Return (x, y) of the center of cell containing provided text 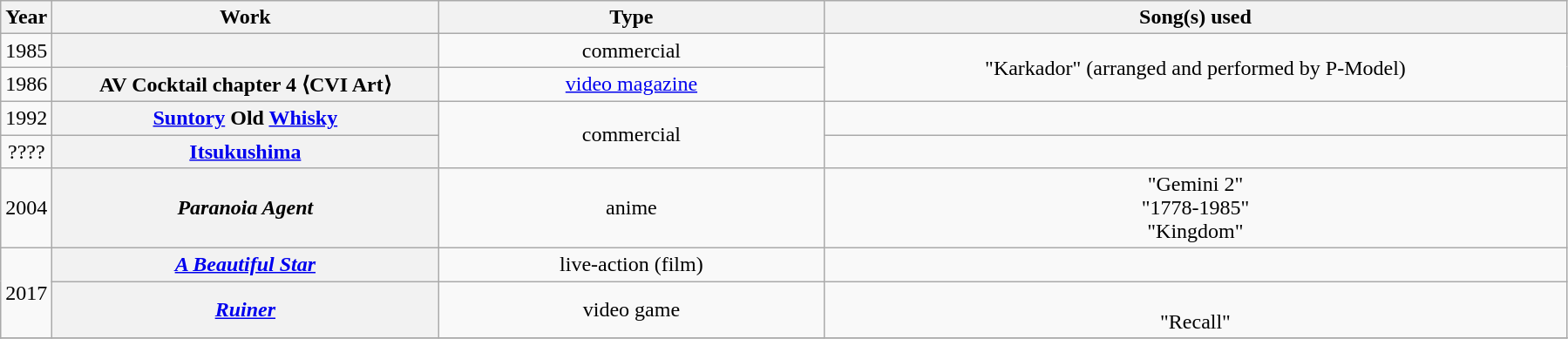
AV Cocktail chapter 4 ⟨CVI Art⟩ (246, 85)
Ruiner (246, 310)
live-action (film) (631, 265)
2017 (26, 293)
1992 (26, 118)
2004 (26, 208)
video magazine (631, 85)
"Gemini 2""1778-1985""Kingdom" (1196, 208)
video game (631, 310)
???? (26, 151)
Year (26, 17)
1985 (26, 51)
Type (631, 17)
1986 (26, 85)
"Recall" (1196, 310)
Itsukushima (246, 151)
Paranoia Agent (246, 208)
anime (631, 208)
Song(s) used (1196, 17)
A Beautiful Star (246, 265)
"Karkador" (arranged and performed by P-Model) (1196, 68)
Suntory Old Whisky (246, 118)
Work (246, 17)
